Return (X, Y) of the center of cell containing provided text 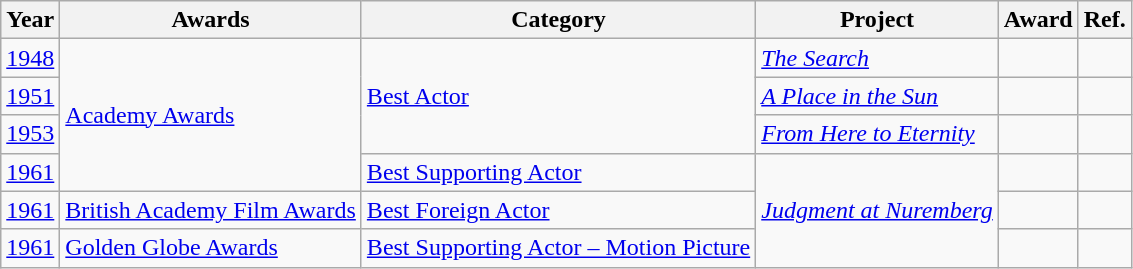
Best Supporting Actor (558, 172)
Award (1038, 20)
Best Actor (558, 96)
British Academy Film Awards (211, 210)
Golden Globe Awards (211, 248)
Awards (211, 20)
Year (30, 20)
Project (878, 20)
Best Foreign Actor (558, 210)
The Search (878, 58)
Academy Awards (211, 115)
1948 (30, 58)
A Place in the Sun (878, 96)
Ref. (1104, 20)
Category (558, 20)
From Here to Eternity (878, 134)
1953 (30, 134)
1951 (30, 96)
Best Supporting Actor – Motion Picture (558, 248)
Judgment at Nuremberg (878, 210)
